Detect which cell encompasses the target text, then output its (X, Y) center coordinate. 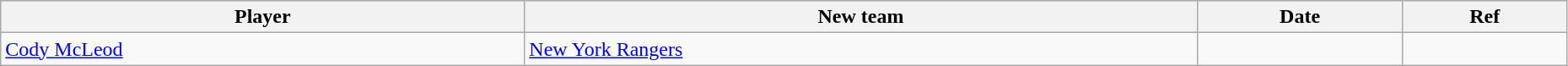
New York Rangers (860, 49)
Date (1300, 17)
Player (263, 17)
Cody McLeod (263, 49)
Ref (1484, 17)
New team (860, 17)
